Extract the [X, Y] coordinate from the center of the cell holding the provided text.  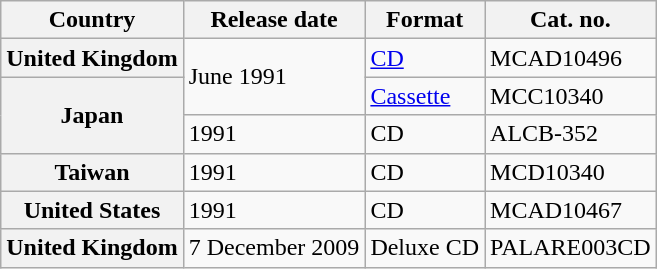
ALCB-352 [571, 134]
Deluxe CD [425, 248]
Release date [274, 20]
Country [92, 20]
United States [92, 210]
MCAD10467 [571, 210]
PALARE003CD [571, 248]
June 1991 [274, 77]
Format [425, 20]
Taiwan [92, 172]
Cassette [425, 96]
Cat. no. [571, 20]
MCAD10496 [571, 58]
7 December 2009 [274, 248]
MCD10340 [571, 172]
Japan [92, 115]
MCC10340 [571, 96]
